Identify which cell holds the provided text, then report its (X, Y) central coordinate. 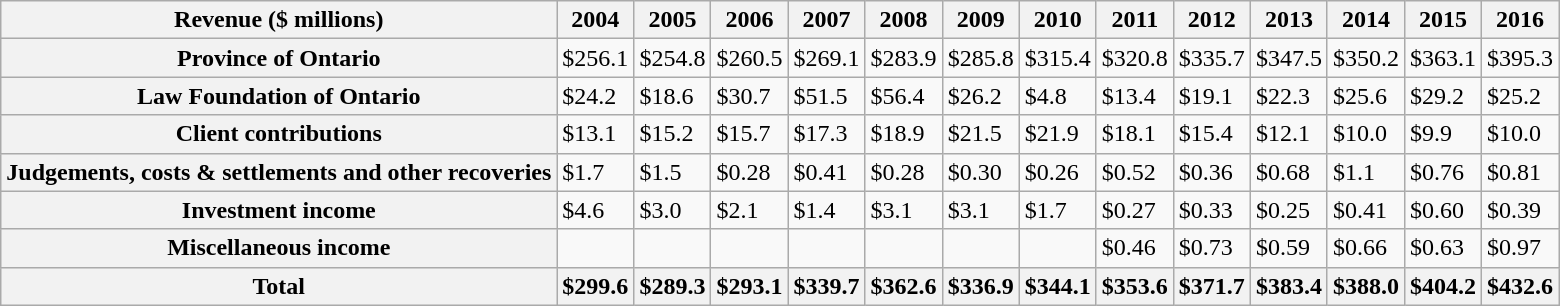
$0.60 (1444, 210)
$17.3 (826, 134)
2008 (904, 20)
$4.6 (596, 210)
Total (279, 286)
$339.7 (826, 286)
$0.66 (1366, 248)
Judgements, costs & settlements and other recoveries (279, 172)
2009 (980, 20)
$395.3 (1520, 58)
$269.1 (826, 58)
$18.9 (904, 134)
$4.8 (1058, 96)
$362.6 (904, 286)
2006 (750, 20)
$15.2 (672, 134)
$336.9 (980, 286)
$51.5 (826, 96)
$0.76 (1444, 172)
$350.2 (1366, 58)
$344.1 (1058, 286)
$0.73 (1212, 248)
Investment income (279, 210)
$335.7 (1212, 58)
2013 (1288, 20)
$26.2 (980, 96)
$0.63 (1444, 248)
$13.4 (1134, 96)
$29.2 (1444, 96)
$22.3 (1288, 96)
$315.4 (1058, 58)
$9.9 (1444, 134)
$0.30 (980, 172)
$256.1 (596, 58)
$0.36 (1212, 172)
$0.25 (1288, 210)
$25.2 (1520, 96)
$13.1 (596, 134)
$285.8 (980, 58)
2012 (1212, 20)
$18.1 (1134, 134)
$19.1 (1212, 96)
$21.5 (980, 134)
2005 (672, 20)
$30.7 (750, 96)
$18.6 (672, 96)
$56.4 (904, 96)
$383.4 (1288, 286)
$283.9 (904, 58)
$0.27 (1134, 210)
$1.1 (1366, 172)
$289.3 (672, 286)
$24.2 (596, 96)
2014 (1366, 20)
$347.5 (1288, 58)
$254.8 (672, 58)
2011 (1134, 20)
$0.26 (1058, 172)
$3.0 (672, 210)
$320.8 (1134, 58)
Miscellaneous income (279, 248)
$1.5 (672, 172)
$0.39 (1520, 210)
2004 (596, 20)
$25.6 (1366, 96)
$12.1 (1288, 134)
Client contributions (279, 134)
$0.46 (1134, 248)
$0.33 (1212, 210)
2010 (1058, 20)
$0.97 (1520, 248)
$1.4 (826, 210)
Revenue ($ millions) (279, 20)
$2.1 (750, 210)
$260.5 (750, 58)
$0.59 (1288, 248)
$0.68 (1288, 172)
$0.52 (1134, 172)
$363.1 (1444, 58)
$388.0 (1366, 286)
$15.7 (750, 134)
$293.1 (750, 286)
$21.9 (1058, 134)
2015 (1444, 20)
$0.81 (1520, 172)
$299.6 (596, 286)
$404.2 (1444, 286)
2016 (1520, 20)
$353.6 (1134, 286)
$15.4 (1212, 134)
Province of Ontario (279, 58)
2007 (826, 20)
$432.6 (1520, 286)
$371.7 (1212, 286)
Law Foundation of Ontario (279, 96)
